From the cell containing the given text, extract its center point as (x, y) coordinate. 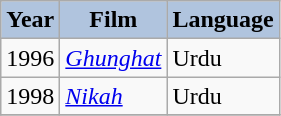
Ghunghat (114, 58)
Nikah (114, 96)
1998 (30, 96)
1996 (30, 58)
Year (30, 20)
Film (114, 20)
Language (223, 20)
